Search for the cell housing the specified text and yield its [X, Y] center coordinate. 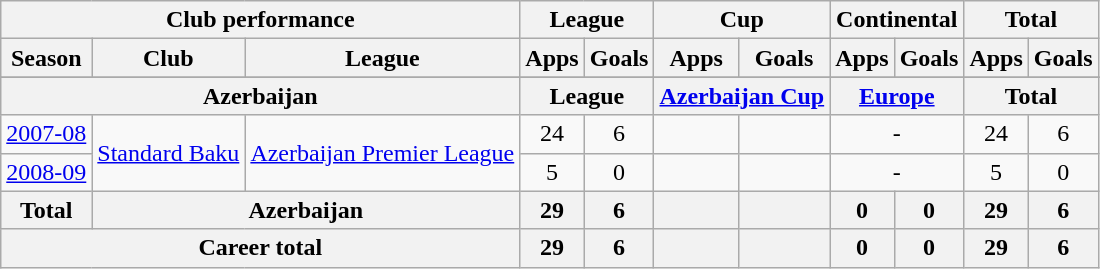
Azerbaijan Premier League [382, 153]
2007-08 [46, 134]
2008-09 [46, 172]
Continental [897, 20]
Cup [742, 20]
Season [46, 58]
Club [168, 58]
Europe [897, 96]
Career total [260, 248]
Club performance [260, 20]
Azerbaijan Cup [742, 96]
Standard Baku [168, 153]
